Pinpoint the cell where the given text exists, returning its [x, y] midpoint coordinate. 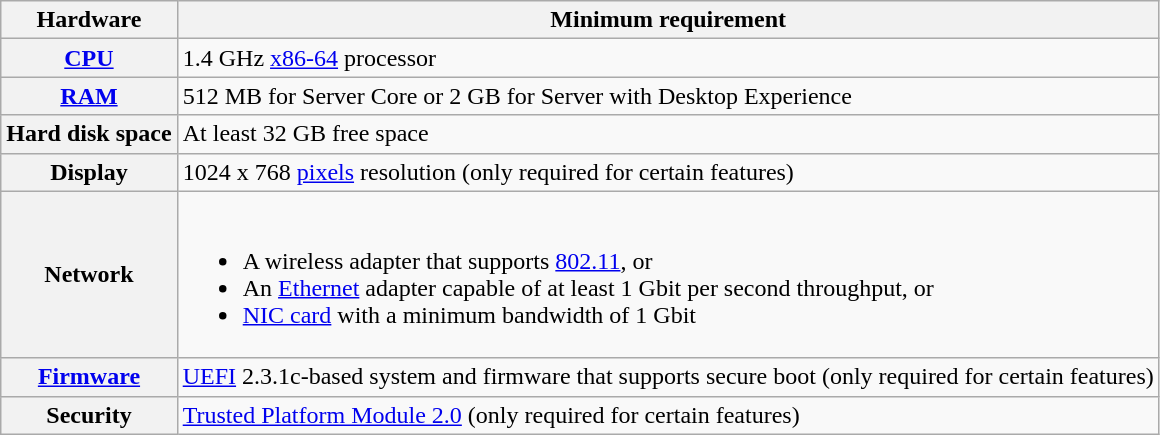
Security [89, 415]
Hard disk space [89, 134]
Minimum requirement [668, 20]
512 MB for Server Core or 2 GB for Server with Desktop Experience [668, 96]
At least 32 GB free space [668, 134]
CPU [89, 58]
Trusted Platform Module 2.0 (only required for certain features) [668, 415]
1.4 GHz x86-64 processor [668, 58]
RAM [89, 96]
Network [89, 274]
1024 x 768 pixels resolution (only required for certain features) [668, 172]
Hardware [89, 20]
Display [89, 172]
Firmware [89, 377]
UEFI 2.3.1c-based system and firmware that supports secure boot (only required for certain features) [668, 377]
